Output the (X, Y) coordinate of the center of the cell containing the given text.  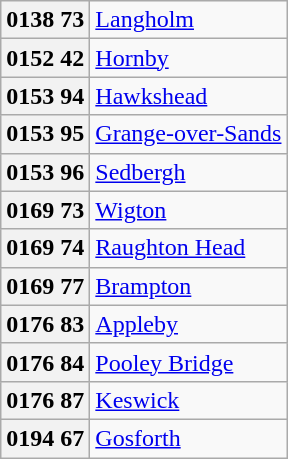
0153 96 (46, 172)
Gosforth (188, 438)
Appleby (188, 324)
Hornby (188, 58)
0153 94 (46, 96)
0176 84 (46, 362)
0169 77 (46, 286)
Sedbergh (188, 172)
Raughton Head (188, 248)
0176 83 (46, 324)
Brampton (188, 286)
Keswick (188, 400)
Hawkshead (188, 96)
Pooley Bridge (188, 362)
0169 73 (46, 210)
0176 87 (46, 400)
0152 42 (46, 58)
Grange-over-Sands (188, 134)
0138 73 (46, 20)
0169 74 (46, 248)
0194 67 (46, 438)
Langholm (188, 20)
Wigton (188, 210)
0153 95 (46, 134)
